Extract the [x, y] coordinate from the center of the cell holding the provided text.  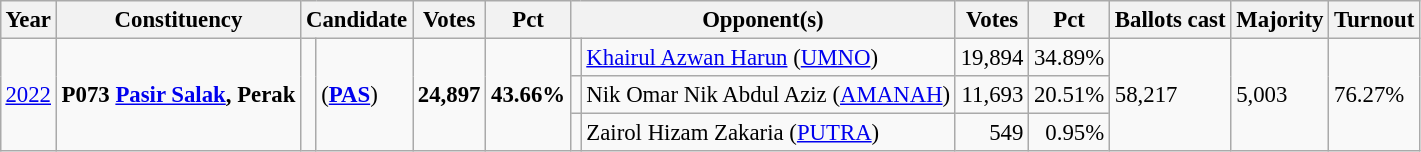
Nik Omar Nik Abdul Aziz (AMANAH) [768, 95]
549 [992, 133]
20.51% [1070, 95]
Year [28, 20]
Majority [1280, 20]
76.27% [1374, 94]
43.66% [528, 94]
Turnout [1374, 20]
19,894 [992, 57]
Opponent(s) [762, 20]
Khairul Azwan Harun (UMNO) [768, 57]
Zairol Hizam Zakaria (PUTRA) [768, 133]
P073 Pasir Salak, Perak [178, 94]
5,003 [1280, 94]
0.95% [1070, 133]
Constituency [178, 20]
24,897 [450, 94]
Ballots cast [1170, 20]
34.89% [1070, 57]
Candidate [357, 20]
2022 [28, 94]
58,217 [1170, 94]
11,693 [992, 95]
(PAS) [364, 94]
